Locate the cell with the specified text and output its [X, Y] center coordinate. 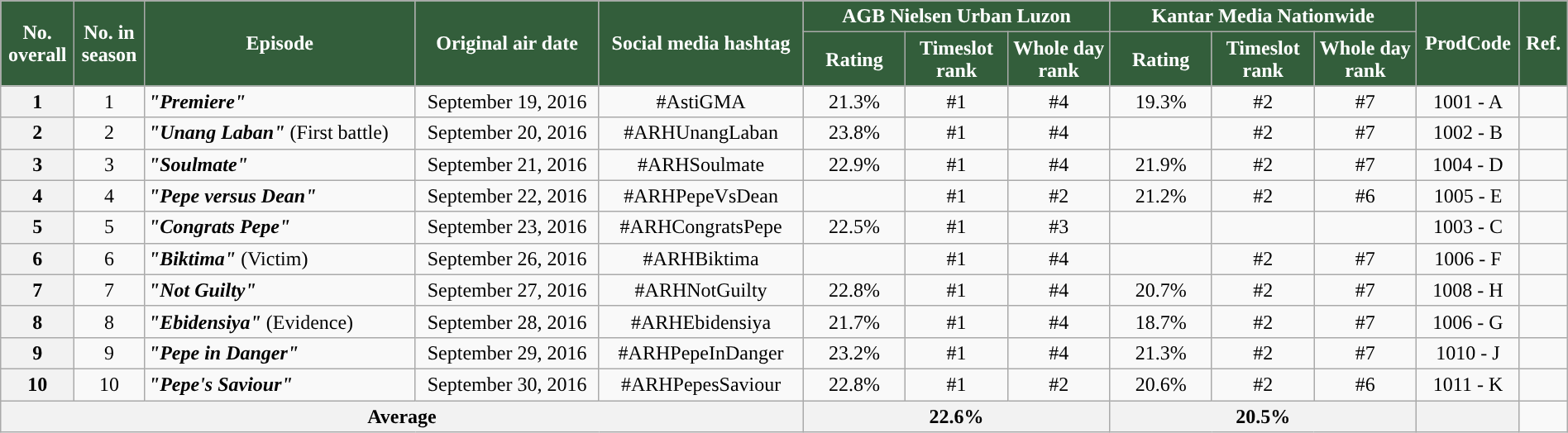
September 27, 2016 [507, 290]
1008 - H [1469, 290]
#ARHEbidensiya [701, 321]
September 21, 2016 [507, 164]
September 19, 2016 [507, 102]
Ref. [1543, 43]
September 30, 2016 [507, 384]
"Biktima" (Victim) [280, 259]
#ARHPepeInDanger [701, 353]
18.7% [1161, 321]
21.9% [1161, 164]
"Ebidensiya" (Evidence) [280, 321]
1010 - J [1469, 353]
"Congrats Pepe" [280, 227]
"Pepe versus Dean" [280, 196]
September 28, 2016 [507, 321]
"Pepe in Danger" [280, 353]
#ARHBiktima [701, 259]
Original air date [507, 43]
21.2% [1161, 196]
September 23, 2016 [507, 227]
ProdCode [1469, 43]
AGB Nielsen Urban Luzon [956, 17]
September 26, 2016 [507, 259]
22.5% [854, 227]
19.3% [1161, 102]
#ARHCongratsPepe [701, 227]
September 20, 2016 [507, 133]
#ARHUnangLaban [701, 133]
23.8% [854, 133]
1003 - C [1469, 227]
Kantar Media Nationwide [1264, 17]
23.2% [854, 353]
"Pepe's Saviour" [280, 384]
20.6% [1161, 384]
20.7% [1161, 290]
20.5% [1264, 416]
1001 - A [1469, 102]
No.overall [38, 43]
Average [402, 416]
#3 [1059, 227]
21.7% [854, 321]
"Premiere" [280, 102]
September 29, 2016 [507, 353]
22.9% [854, 164]
"Unang Laban" (First battle) [280, 133]
September 22, 2016 [507, 196]
1011 - K [1469, 384]
"Not Guilty" [280, 290]
#ARHPepesSaviour [701, 384]
"Soulmate" [280, 164]
#ARHSoulmate [701, 164]
Episode [280, 43]
#ARHPepeVsDean [701, 196]
No. inseason [109, 43]
1002 - B [1469, 133]
Social media hashtag [701, 43]
22.6% [956, 416]
1005 - E [1469, 196]
1006 - F [1469, 259]
#AstiGMA [701, 102]
1004 - D [1469, 164]
#ARHNotGuilty [701, 290]
1006 - G [1469, 321]
